Provide the (X, Y) coordinate of the cell's center where the given text is located.  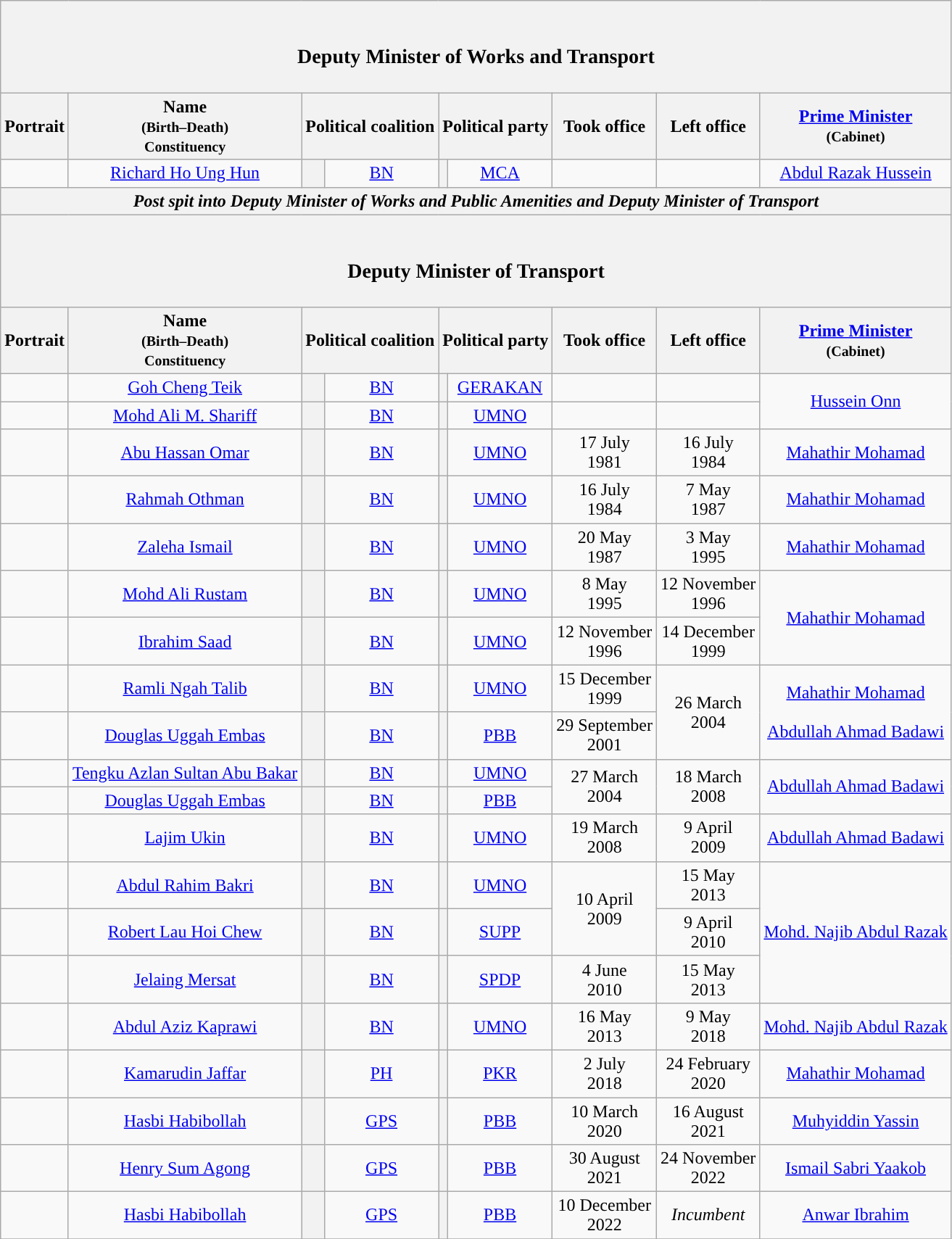
16 May2013 (605, 1027)
Zaleha Ismail (184, 547)
14 December1999 (708, 641)
Lajim Ukin (184, 838)
Richard Ho Ung Hun (184, 173)
Incumbent (708, 1215)
3 May1995 (708, 547)
Mohd Ali M. Shariff (184, 415)
20 May1987 (605, 547)
Henry Sum Agong (184, 1169)
Abdul Razak Hussein (856, 173)
7 May1987 (708, 500)
30 August2021 (605, 1169)
9 April2010 (708, 932)
PH (381, 1073)
Anwar Ibrahim (856, 1215)
Rahmah Othman (184, 500)
Deputy Minister of Works and Transport (476, 46)
2 July2018 (605, 1073)
GERAKAN (500, 387)
Ismail Sabri Yaakob (856, 1169)
Kamarudin Jaffar (184, 1073)
17 July1981 (605, 452)
SUPP (500, 932)
Robert Lau Hoi Chew (184, 932)
4 June2010 (605, 979)
Abu Hassan Omar (184, 452)
9 April2009 (708, 838)
Post spit into Deputy Minister of Works and Public Amenities and Deputy Minister of Transport (476, 201)
SPDP (500, 979)
Goh Cheng Teik (184, 387)
Mahathir MohamadAbdullah Ahmad Badawi (856, 712)
24 February2020 (708, 1073)
Mohd Ali Rustam (184, 594)
Tengku Azlan Sultan Abu Bakar (184, 773)
Abdul Aziz Kaprawi (184, 1027)
Ibrahim Saad (184, 641)
Jelaing Mersat (184, 979)
Ramli Ngah Talib (184, 689)
27 March2004 (605, 787)
10 March2020 (605, 1121)
9 May2018 (708, 1027)
29 September2001 (605, 735)
Muhyiddin Yassin (856, 1121)
19 March2008 (605, 838)
8 May1995 (605, 594)
10 December2022 (605, 1215)
16 August2021 (708, 1121)
Abdul Rahim Bakri (184, 884)
Hussein Onn (856, 401)
24 November2022 (708, 1169)
26 March2004 (708, 712)
10 April2009 (605, 908)
15 December1999 (605, 689)
PKR (500, 1073)
Deputy Minister of Transport (476, 261)
MCA (500, 173)
18 March2008 (708, 787)
